Return [x, y] of the center of cell containing provided text 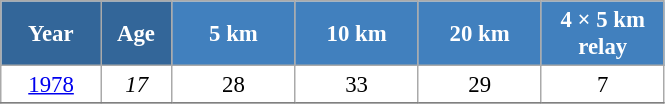
5 km [234, 34]
17 [136, 85]
Year [52, 34]
7 [602, 85]
33 [356, 85]
28 [234, 85]
29 [480, 85]
20 km [480, 34]
10 km [356, 34]
4 × 5 km relay [602, 34]
Age [136, 34]
1978 [52, 85]
